Pinpoint the cell where the given text exists, returning its [x, y] midpoint coordinate. 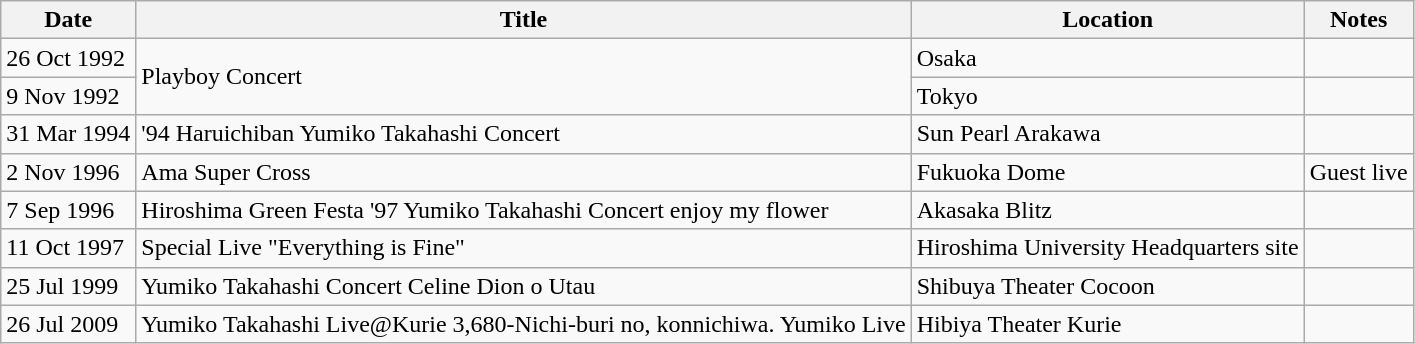
Playboy Concert [524, 77]
Osaka [1108, 58]
'94 Haruichiban Yumiko Takahashi Concert [524, 134]
Ama Super Cross [524, 172]
Special Live "Everything is Fine" [524, 248]
Yumiko Takahashi Concert Celine Dion o Utau [524, 286]
Akasaka Blitz [1108, 210]
Yumiko Takahashi Live@Kurie 3,680-Nichi-buri no, konnichiwa. Yumiko Live [524, 324]
Hiroshima Green Festa '97 Yumiko Takahashi Concert enjoy my flower [524, 210]
Location [1108, 20]
Guest live [1358, 172]
26 Jul 2009 [68, 324]
Date [68, 20]
31 Mar 1994 [68, 134]
2 Nov 1996 [68, 172]
26 Oct 1992 [68, 58]
9 Nov 1992 [68, 96]
Notes [1358, 20]
Fukuoka Dome [1108, 172]
Title [524, 20]
Shibuya Theater Cocoon [1108, 286]
Sun Pearl Arakawa [1108, 134]
25 Jul 1999 [68, 286]
7 Sep 1996 [68, 210]
Hibiya Theater Kurie [1108, 324]
Tokyo [1108, 96]
11 Oct 1997 [68, 248]
Hiroshima University Headquarters site [1108, 248]
